Provide the (X, Y) coordinate of the cell's center where the given text is located.  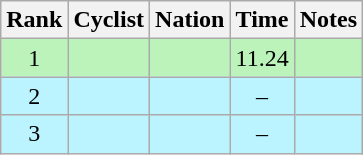
Rank (34, 20)
Nation (190, 20)
Cyclist (109, 20)
2 (34, 96)
1 (34, 58)
Time (262, 20)
Notes (328, 20)
11.24 (262, 58)
3 (34, 134)
